Locate the cell with the specified text and output its (x, y) center coordinate. 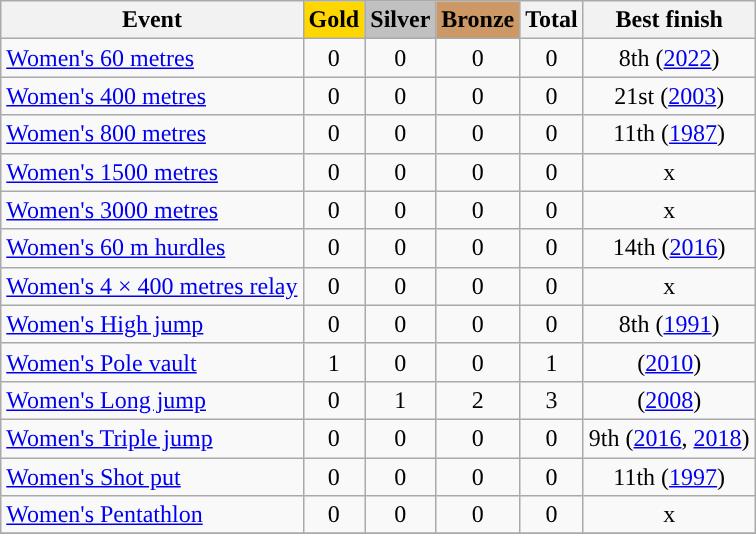
Women's Triple jump (152, 438)
9th (2016, 2018) (669, 438)
Women's Pole vault (152, 362)
8th (1991) (669, 324)
3 (552, 400)
11th (1997) (669, 477)
Women's 4 × 400 metres relay (152, 286)
Women's 60 m hurdles (152, 248)
Event (152, 20)
Bronze (478, 20)
Women's 60 metres (152, 58)
(2010) (669, 362)
Women's Long jump (152, 400)
Women's 400 metres (152, 96)
2 (478, 400)
14th (2016) (669, 248)
8th (2022) (669, 58)
21st (2003) (669, 96)
Gold (334, 20)
Total (552, 20)
Women's Shot put (152, 477)
Women's High jump (152, 324)
11th (1987) (669, 134)
Silver (400, 20)
Women's Pentathlon (152, 515)
(2008) (669, 400)
Women's 800 metres (152, 134)
Women's 3000 metres (152, 210)
Women's 1500 metres (152, 172)
Best finish (669, 20)
